Determine the (x, y) coordinate at the center of the cell enclosing the given text.  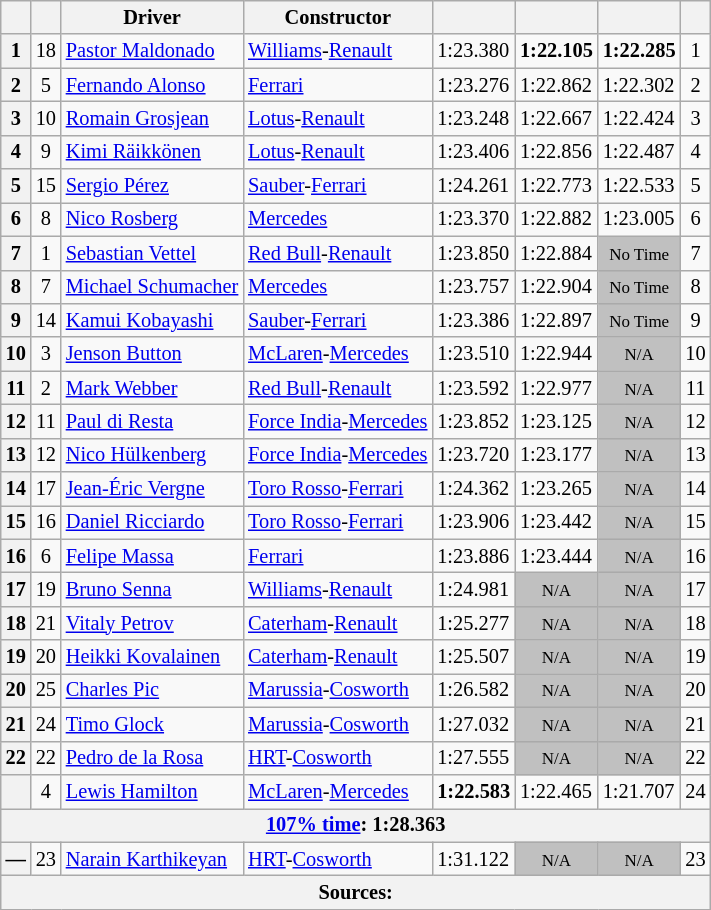
1:24.261 (474, 186)
Sebastian Vettel (152, 253)
Narain Karthikeyan (152, 859)
1:23.852 (474, 421)
Lewis Hamilton (152, 791)
Daniel Ricciardo (152, 522)
1:22.424 (640, 118)
Felipe Massa (152, 556)
Michael Schumacher (152, 287)
Romain Grosjean (152, 118)
Sources: (356, 892)
1:24.981 (474, 589)
1:22.302 (640, 85)
25 (46, 690)
Sergio Pérez (152, 186)
1:22.944 (556, 354)
Jenson Button (152, 354)
Paul di Resta (152, 421)
1:23.906 (474, 522)
Vitaly Petrov (152, 623)
1:21.707 (640, 791)
1:22.487 (640, 152)
Bruno Senna (152, 589)
1:22.285 (640, 51)
1:22.583 (474, 791)
1:22.773 (556, 186)
— (16, 859)
1:23.380 (474, 51)
1:22.882 (556, 219)
1:22.904 (556, 287)
Kimi Räikkönen (152, 152)
Kamui Kobayashi (152, 320)
1:25.277 (474, 623)
1:23.850 (474, 253)
1:23.248 (474, 118)
Heikki Kovalainen (152, 657)
Charles Pic (152, 690)
Driver (152, 17)
1:27.555 (474, 758)
1:23.406 (474, 152)
1:23.177 (556, 455)
1:27.032 (474, 724)
1:23.005 (640, 219)
1:22.105 (556, 51)
Nico Rosberg (152, 219)
Constructor (338, 17)
1:22.856 (556, 152)
1:23.265 (556, 489)
1:25.507 (474, 657)
1:23.276 (474, 85)
1:23.886 (474, 556)
1:23.592 (474, 388)
1:22.897 (556, 320)
1:22.667 (556, 118)
Pedro de la Rosa (152, 758)
Jean-Éric Vergne (152, 489)
1:22.977 (556, 388)
1:22.884 (556, 253)
107% time: 1:28.363 (356, 825)
1:23.442 (556, 522)
1:31.122 (474, 859)
1:24.362 (474, 489)
1:23.720 (474, 455)
1:23.757 (474, 287)
1:26.582 (474, 690)
Timo Glock (152, 724)
1:23.510 (474, 354)
Pastor Maldonado (152, 51)
1:23.370 (474, 219)
1:23.386 (474, 320)
1:23.444 (556, 556)
Fernando Alonso (152, 85)
1:22.862 (556, 85)
Mark Webber (152, 388)
1:22.533 (640, 186)
1:23.125 (556, 421)
1:22.465 (556, 791)
Nico Hülkenberg (152, 455)
